Extract the (x, y) coordinate from the center of the cell holding the provided text.  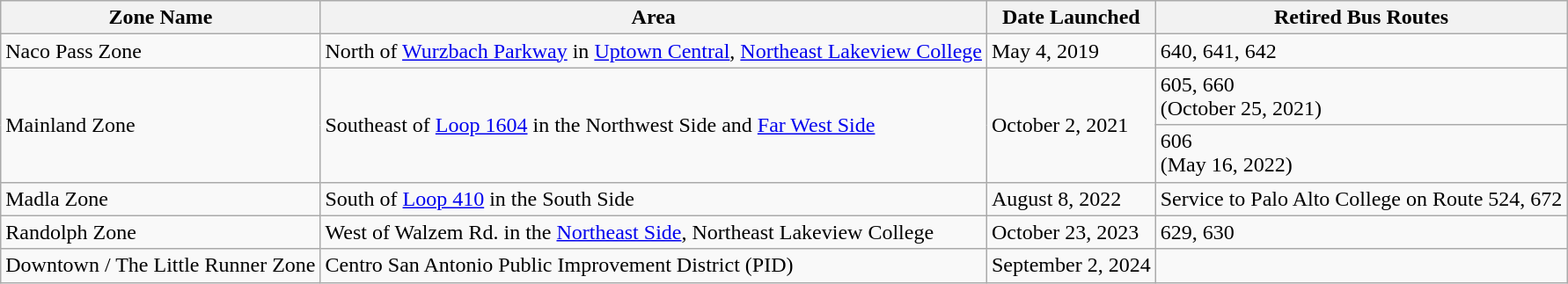
Southeast of Loop 1604 in the Northwest Side and Far West Side (653, 125)
October 23, 2023 (1071, 232)
Service to Palo Alto College on Route 524, 672 (1361, 199)
629, 630 (1361, 232)
Naco Pass Zone (160, 51)
Area (653, 18)
September 2, 2024 (1071, 266)
Date Launched (1071, 18)
October 2, 2021 (1071, 125)
Madla Zone (160, 199)
605, 660(October 25, 2021) (1361, 97)
640, 641, 642 (1361, 51)
August 8, 2022 (1071, 199)
Downtown / The Little Runner Zone (160, 266)
West of Walzem Rd. in the Northeast Side, Northeast Lakeview College (653, 232)
Mainland Zone (160, 125)
Randolph Zone (160, 232)
Zone Name (160, 18)
606(May 16, 2022) (1361, 153)
Retired Bus Routes (1361, 18)
North of Wurzbach Parkway in Uptown Central, Northeast Lakeview College (653, 51)
Centro San Antonio Public Improvement District (PID) (653, 266)
South of Loop 410 in the South Side (653, 199)
May 4, 2019 (1071, 51)
